From the cell containing the given text, extract its center point as (x, y) coordinate. 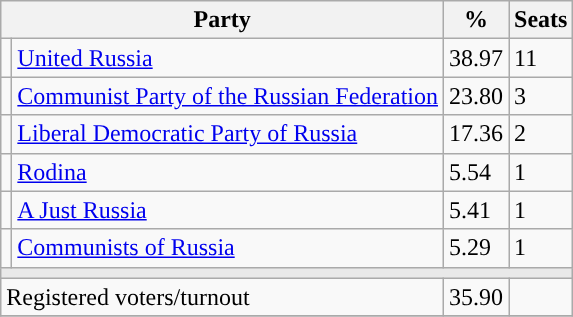
5.29 (476, 248)
Seats (541, 20)
35.90 (476, 297)
Communists of Russia (228, 248)
5.41 (476, 210)
% (476, 20)
Rodina (228, 172)
38.97 (476, 58)
United Russia (228, 58)
11 (541, 58)
A Just Russia (228, 210)
2 (541, 134)
5.54 (476, 172)
23.80 (476, 96)
Party (222, 20)
3 (541, 96)
Communist Party of the Russian Federation (228, 96)
17.36 (476, 134)
Liberal Democratic Party of Russia (228, 134)
Registered voters/turnout (222, 297)
